Locate the cell with the specified text and output its [X, Y] center coordinate. 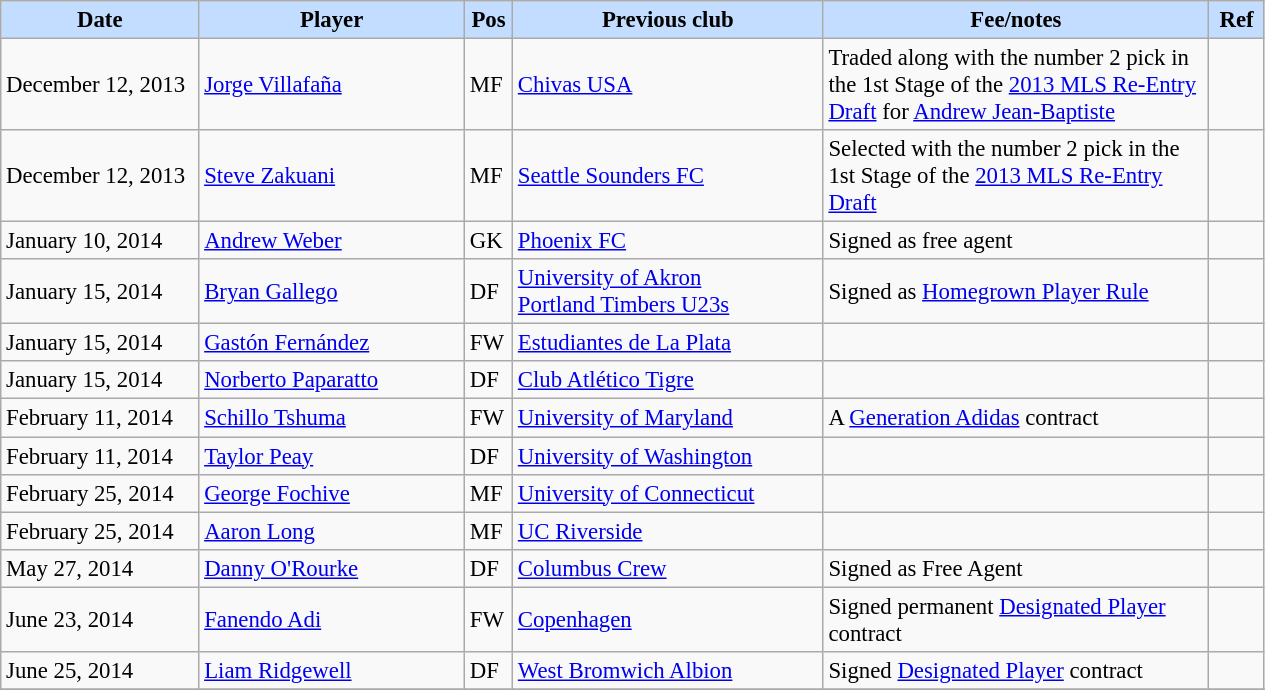
Aaron Long [332, 531]
Danny O'Rourke [332, 568]
Andrew Weber [332, 241]
Signed as Free Agent [1016, 568]
Liam Ridgewell [332, 671]
Previous club [668, 20]
Player [332, 20]
University of Connecticut [668, 493]
University of Washington [668, 456]
June 25, 2014 [100, 671]
Steve Zakuani [332, 176]
Jorge Villafaña [332, 85]
Fanendo Adi [332, 620]
West Bromwich Albion [668, 671]
Estudiantes de La Plata [668, 343]
George Fochive [332, 493]
Schillo Tshuma [332, 418]
Traded along with the number 2 pick in the 1st Stage of the 2013 MLS Re-Entry Draft for Andrew Jean-Baptiste [1016, 85]
Gastón Fernández [332, 343]
Date [100, 20]
Club Atlético Tigre [668, 381]
Signed as Homegrown Player Rule [1016, 292]
January 10, 2014 [100, 241]
Columbus Crew [668, 568]
Signed Designated Player contract [1016, 671]
GK [488, 241]
Taylor Peay [332, 456]
Chivas USA [668, 85]
Seattle Sounders FC [668, 176]
Fee/notes [1016, 20]
A Generation Adidas contract [1016, 418]
Ref [1237, 20]
Norberto Paparatto [332, 381]
Bryan Gallego [332, 292]
Copenhagen [668, 620]
University of Maryland [668, 418]
June 23, 2014 [100, 620]
Phoenix FC [668, 241]
UC Riverside [668, 531]
May 27, 2014 [100, 568]
Signed as free agent [1016, 241]
Signed permanent Designated Player contract [1016, 620]
Pos [488, 20]
University of AkronPortland Timbers U23s [668, 292]
Selected with the number 2 pick in the 1st Stage of the 2013 MLS Re-Entry Draft [1016, 176]
